Search for the cell housing the specified text and yield its (X, Y) center coordinate. 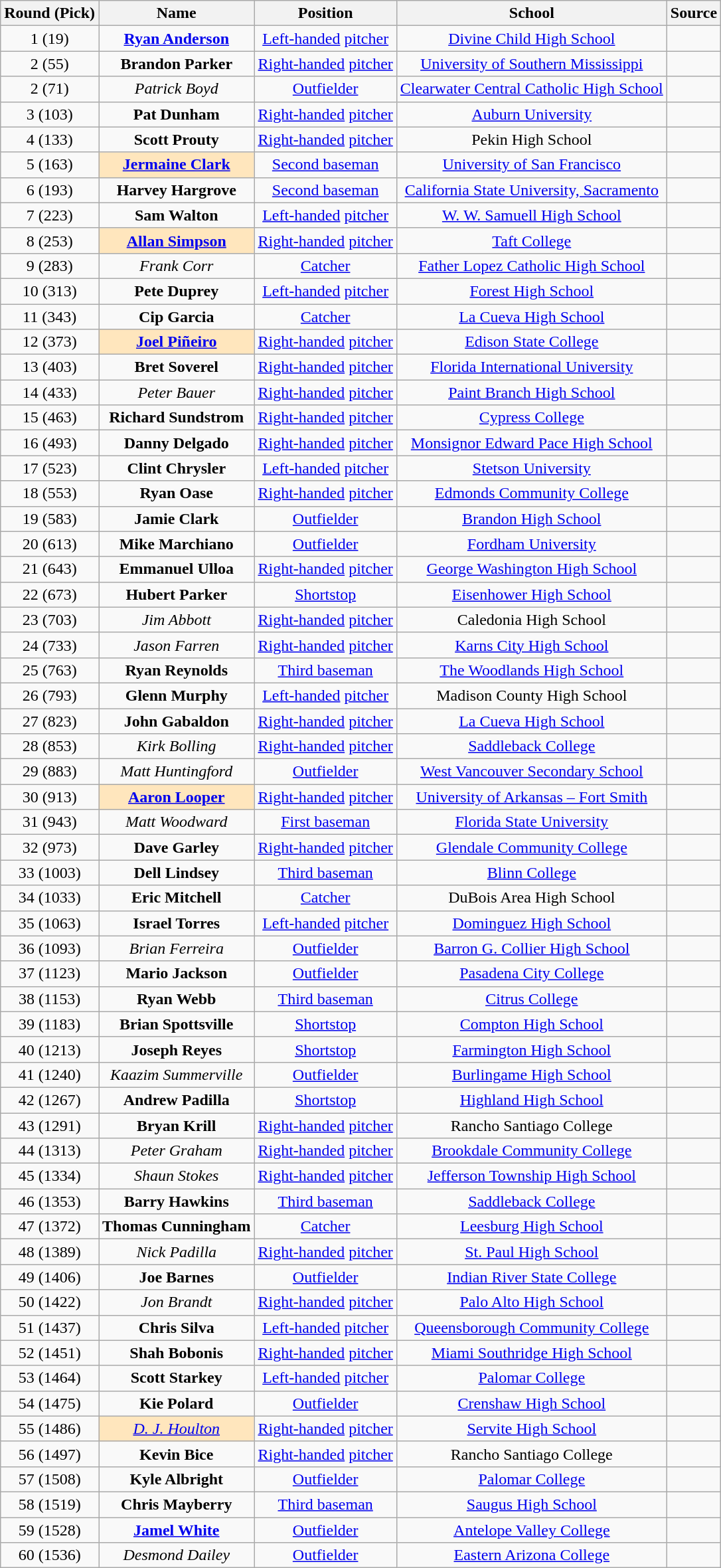
Stetson University (531, 468)
51 (1437) (50, 1328)
Shaun Stokes (176, 1176)
Desmond Dailey (176, 1555)
Chris Silva (176, 1328)
34 (1033) (50, 898)
Eastern Arizona College (531, 1555)
Eric Mitchell (176, 898)
Cip Garcia (176, 317)
Thomas Cunningham (176, 1227)
40 (1213) (50, 1049)
Dominguez High School (531, 923)
13 (403) (50, 367)
Edmonds Community College (531, 493)
Auburn University (531, 114)
Emmanuel Ulloa (176, 569)
W. W. Samuell High School (531, 215)
Pasadena City College (531, 974)
32 (973) (50, 847)
14 (433) (50, 392)
Crenshaw High School (531, 1403)
11 (343) (50, 317)
First baseman (325, 822)
42 (1267) (50, 1100)
60 (1536) (50, 1555)
44 (1313) (50, 1151)
56 (1497) (50, 1454)
Miami Southridge High School (531, 1353)
Matt Woodward (176, 822)
Leesburg High School (531, 1227)
Kaazim Summerville (176, 1075)
Bret Soverel (176, 367)
23 (703) (50, 620)
Kie Polard (176, 1403)
9 (283) (50, 266)
Caledonia High School (531, 620)
27 (823) (50, 721)
Edison State College (531, 342)
2 (55) (50, 64)
25 (763) (50, 670)
Fordham University (531, 544)
Sam Walton (176, 215)
20 (613) (50, 544)
58 (1519) (50, 1504)
53 (1464) (50, 1378)
Brian Spottsville (176, 1024)
School (531, 13)
Divine Child High School (531, 39)
Palo Alto High School (531, 1302)
Jermaine Clark (176, 165)
Position (325, 13)
Nick Padilla (176, 1252)
DuBois Area High School (531, 898)
Jon Brandt (176, 1302)
Farmington High School (531, 1049)
Madison County High School (531, 695)
52 (1451) (50, 1353)
Mario Jackson (176, 974)
Indian River State College (531, 1277)
Clint Chrysler (176, 468)
University of Southern Mississippi (531, 64)
43 (1291) (50, 1126)
George Washington High School (531, 569)
24 (733) (50, 645)
Bryan Krill (176, 1126)
Hubert Parker (176, 594)
West Vancouver Secondary School (531, 772)
Citrus College (531, 999)
57 (1508) (50, 1479)
36 (1093) (50, 948)
8 (253) (50, 240)
Jamel White (176, 1529)
41 (1240) (50, 1075)
59 (1528) (50, 1529)
Joe Barnes (176, 1277)
Allan Simpson (176, 240)
Mike Marchiano (176, 544)
Patrick Boyd (176, 89)
45 (1334) (50, 1176)
St. Paul High School (531, 1252)
Pat Dunham (176, 114)
Danny Delgado (176, 443)
30 (913) (50, 797)
Glenn Murphy (176, 695)
1 (19) (50, 39)
15 (463) (50, 418)
Highland High School (531, 1100)
Brian Ferreira (176, 948)
University of Arkansas – Fort Smith (531, 797)
Kirk Bolling (176, 746)
39 (1183) (50, 1024)
19 (583) (50, 519)
Source (693, 13)
26 (793) (50, 695)
54 (1475) (50, 1403)
4 (133) (50, 139)
46 (1353) (50, 1201)
Aaron Looper (176, 797)
Jefferson Township High School (531, 1176)
Shah Bobonis (176, 1353)
Peter Graham (176, 1151)
Scott Prouty (176, 139)
Name (176, 13)
Paint Branch High School (531, 392)
49 (1406) (50, 1277)
Richard Sundstrom (176, 418)
17 (523) (50, 468)
Blinn College (531, 873)
Ryan Reynolds (176, 670)
Ryan Oase (176, 493)
Scott Starkey (176, 1378)
10 (313) (50, 291)
Saugus High School (531, 1504)
21 (643) (50, 569)
The Woodlands High School (531, 670)
Pekin High School (531, 139)
Frank Corr (176, 266)
Monsignor Edward Pace High School (531, 443)
University of San Francisco (531, 165)
16 (493) (50, 443)
Servite High School (531, 1429)
Queensborough Community College (531, 1328)
18 (553) (50, 493)
12 (373) (50, 342)
Joseph Reyes (176, 1049)
Barron G. Collier High School (531, 948)
Eisenhower High School (531, 594)
Chris Mayberry (176, 1504)
Matt Huntingford (176, 772)
Antelope Valley College (531, 1529)
Glendale Community College (531, 847)
California State University, Sacramento (531, 190)
Brandon High School (531, 519)
Kevin Bice (176, 1454)
22 (673) (50, 594)
33 (1003) (50, 873)
35 (1063) (50, 923)
Dell Lindsey (176, 873)
Burlingame High School (531, 1075)
Pete Duprey (176, 291)
Ryan Anderson (176, 39)
Harvey Hargrove (176, 190)
Dave Garley (176, 847)
Clearwater Central Catholic High School (531, 89)
Father Lopez Catholic High School (531, 266)
Karns City High School (531, 645)
55 (1486) (50, 1429)
Andrew Padilla (176, 1100)
Israel Torres (176, 923)
2 (71) (50, 89)
Jim Abbott (176, 620)
48 (1389) (50, 1252)
D. J. Houlton (176, 1429)
50 (1422) (50, 1302)
7 (223) (50, 215)
Cypress College (531, 418)
Joel Piñeiro (176, 342)
Round (Pick) (50, 13)
Compton High School (531, 1024)
Taft College (531, 240)
5 (163) (50, 165)
Kyle Albright (176, 1479)
Barry Hawkins (176, 1201)
47 (1372) (50, 1227)
Brookdale Community College (531, 1151)
Jason Farren (176, 645)
3 (103) (50, 114)
John Gabaldon (176, 721)
6 (193) (50, 190)
Brandon Parker (176, 64)
Forest High School (531, 291)
Peter Bauer (176, 392)
Florida State University (531, 822)
38 (1153) (50, 999)
Florida International University (531, 367)
28 (853) (50, 746)
37 (1123) (50, 974)
Ryan Webb (176, 999)
31 (943) (50, 822)
Jamie Clark (176, 519)
29 (883) (50, 772)
